From the cell containing the given text, extract its center point as [x, y] coordinate. 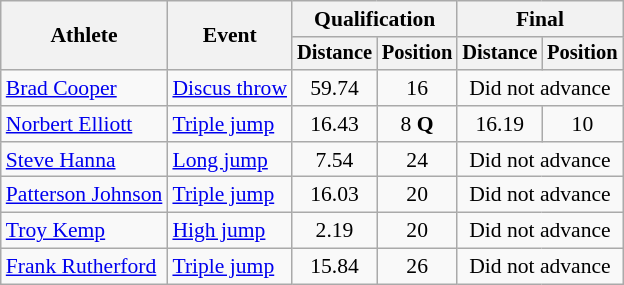
Final [540, 19]
Patterson Johnson [84, 195]
16.19 [500, 124]
26 [417, 267]
Troy Kemp [84, 231]
16.03 [334, 195]
59.74 [334, 88]
Athlete [84, 36]
Event [230, 36]
7.54 [334, 160]
10 [582, 124]
High jump [230, 231]
16.43 [334, 124]
2.19 [334, 231]
Steve Hanna [84, 160]
8 Q [417, 124]
Norbert Elliott [84, 124]
Brad Cooper [84, 88]
24 [417, 160]
Frank Rutherford [84, 267]
Discus throw [230, 88]
16 [417, 88]
Qualification [374, 19]
Long jump [230, 160]
15.84 [334, 267]
